For the text-containing cell, return its midpoint in (X, Y) coordinate format. 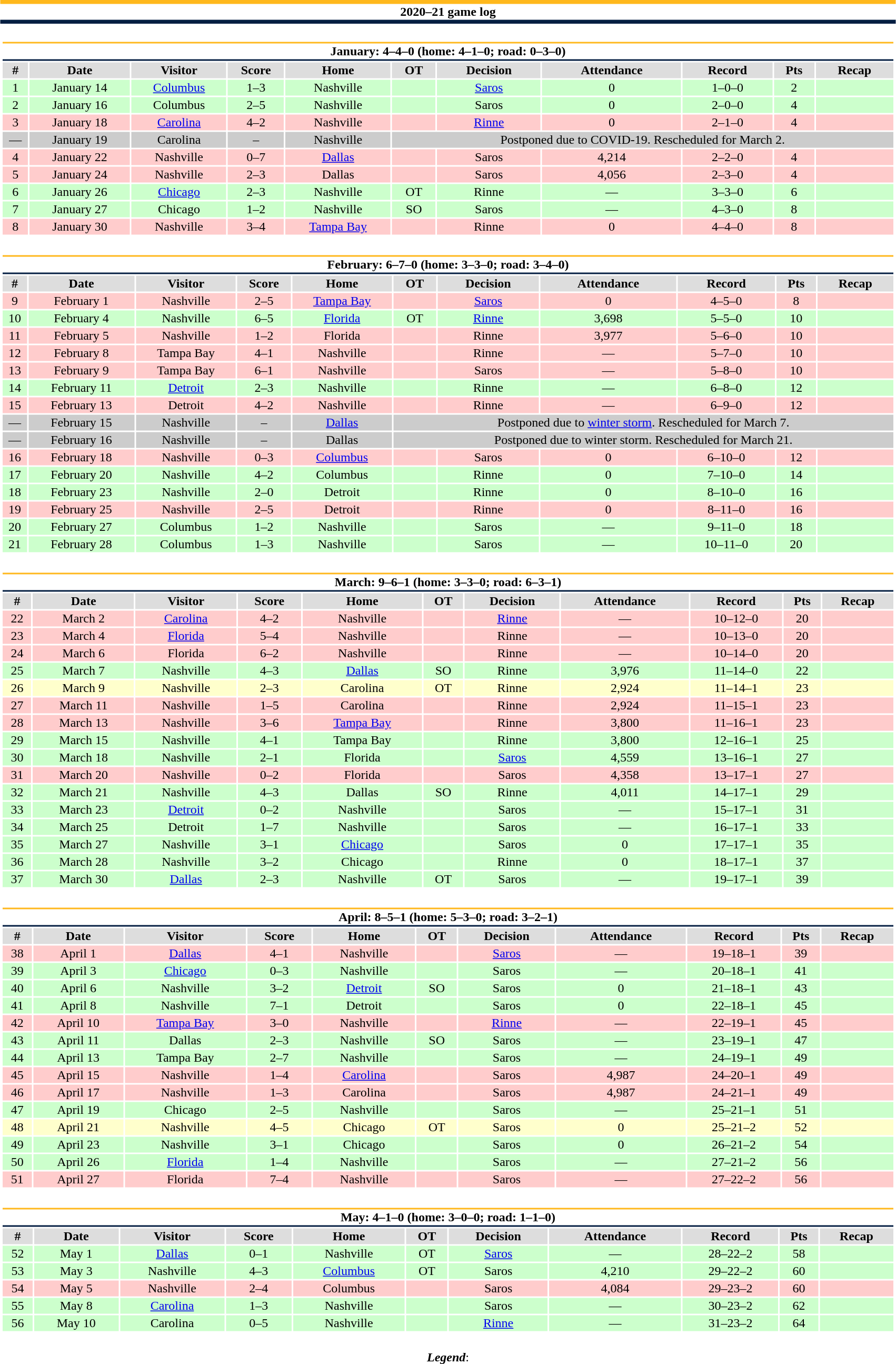
March: 9–6–1 (home: 3–3–0; road: 6–3–1) (447, 582)
March 25 (84, 827)
April 19 (78, 1110)
5–5–0 (726, 319)
2–7 (280, 1058)
1 (15, 88)
7–10–0 (726, 475)
3,976 (625, 670)
January 22 (80, 157)
32 (17, 793)
27–22–2 (734, 1179)
March 28 (84, 862)
30–23–2 (731, 1306)
10–14–0 (736, 654)
April 6 (78, 989)
17–17–1 (736, 844)
February 20 (82, 475)
7–1 (280, 1005)
11–14–0 (736, 670)
5–6–0 (726, 335)
March 2 (84, 619)
11–14–1 (736, 688)
18–17–1 (736, 862)
April 11 (78, 1040)
53 (17, 1271)
Postponed due to winter storm. Rescheduled for March 7. (643, 423)
31–23–2 (731, 1323)
64 (799, 1323)
4–3–0 (728, 209)
29–22–2 (731, 1271)
6–9–0 (726, 405)
4,056 (612, 174)
36 (17, 862)
3,698 (608, 319)
April 1 (78, 954)
6–8–0 (726, 388)
14–17–1 (736, 793)
9–11–0 (726, 527)
55 (17, 1306)
19–17–1 (736, 879)
20–18–1 (734, 971)
19 (15, 509)
March 27 (84, 844)
10–12–0 (736, 619)
11 (15, 335)
16–17–1 (736, 827)
2–0–0 (728, 105)
4,559 (625, 758)
March 11 (84, 705)
1–5 (270, 705)
February 1 (82, 301)
58 (799, 1254)
24–20–1 (734, 1075)
February 11 (82, 388)
10–13–0 (736, 636)
8–11–0 (726, 509)
29–23–2 (731, 1289)
2–1 (270, 758)
46 (17, 1093)
January: 4–4–0 (home: 4–1–0; road: 0–3–0) (447, 52)
6–2 (270, 654)
4,011 (625, 793)
27–21–2 (734, 1162)
5–8–0 (726, 370)
January 19 (80, 140)
7 (15, 209)
February 13 (82, 405)
3 (15, 123)
May 5 (76, 1289)
13–17–1 (736, 775)
April 23 (78, 1144)
March 13 (84, 723)
March 20 (84, 775)
4–5–0 (726, 301)
January 18 (80, 123)
4,210 (615, 1271)
28 (17, 723)
March 21 (84, 793)
2–3–0 (728, 174)
February 18 (82, 458)
2–1–0 (728, 123)
30 (17, 758)
0–1 (259, 1254)
15 (15, 405)
2–0 (264, 492)
25–21–1 (734, 1110)
10–11–0 (726, 544)
April 26 (78, 1162)
34 (17, 827)
January 27 (80, 209)
March 9 (84, 688)
26–21–2 (734, 1144)
March 4 (84, 636)
24–21–1 (734, 1093)
April 27 (78, 1179)
May: 4–1–0 (home: 3–0–0; road: 1–1–0) (447, 1218)
Postponed due to COVID-19. Rescheduled for March 2. (643, 140)
February 16 (82, 440)
April 17 (78, 1093)
6–1 (264, 370)
January 26 (80, 192)
2–4 (259, 1289)
4–4–0 (728, 227)
44 (17, 1058)
April 3 (78, 971)
0–5 (259, 1323)
50 (17, 1162)
January 24 (80, 174)
22–19–1 (734, 1023)
February 28 (82, 544)
May 3 (76, 1271)
11–16–1 (736, 723)
February: 6–7–0 (home: 3–3–0; road: 3–4–0) (447, 264)
3–4 (256, 227)
April 10 (78, 1023)
3–0 (280, 1023)
May 8 (76, 1306)
March 6 (84, 654)
March 18 (84, 758)
February 8 (82, 353)
38 (17, 954)
February 27 (82, 527)
12–16–1 (736, 740)
21 (15, 544)
January 30 (80, 227)
3–6 (270, 723)
3–3–0 (728, 192)
13 (15, 370)
5–4 (270, 636)
April 13 (78, 1058)
26 (17, 688)
48 (17, 1128)
19–18–1 (734, 954)
Postponed due to winter storm. Rescheduled for March 21. (643, 440)
February 4 (82, 319)
62 (799, 1306)
17 (15, 475)
2020–21 game log (448, 12)
6–5 (264, 319)
February 23 (82, 492)
April: 8–5–1 (home: 5–3–0; road: 3–2–1) (447, 917)
4,084 (615, 1289)
24–19–1 (734, 1058)
0–7 (256, 157)
February 25 (82, 509)
7–4 (280, 1179)
April 21 (78, 1128)
May 10 (76, 1323)
February 15 (82, 423)
2–2–0 (728, 157)
March 23 (84, 809)
6–10–0 (726, 458)
28–22–2 (731, 1254)
4,358 (625, 775)
5–7–0 (726, 353)
24 (17, 654)
22–18–1 (734, 1005)
4–5 (280, 1128)
4,214 (612, 157)
March 30 (84, 879)
March 15 (84, 740)
21–18–1 (734, 989)
April 15 (78, 1075)
15–17–1 (736, 809)
January 16 (80, 105)
9 (15, 301)
April 8 (78, 1005)
5 (15, 174)
25–21–2 (734, 1128)
23–19–1 (734, 1040)
February 5 (82, 335)
13–16–1 (736, 758)
February 9 (82, 370)
March 7 (84, 670)
May 1 (76, 1254)
1–7 (270, 827)
1–0–0 (728, 88)
January 14 (80, 88)
11–15–1 (736, 705)
3,977 (608, 335)
42 (17, 1023)
40 (17, 989)
8–10–0 (726, 492)
